From the cell containing the given text, extract its center point as (x, y) coordinate. 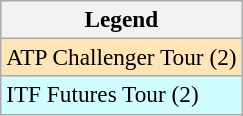
ITF Futures Tour (2) (122, 95)
ATP Challenger Tour (2) (122, 57)
Legend (122, 19)
